Output the (X, Y) coordinate of the center of the cell containing the given text.  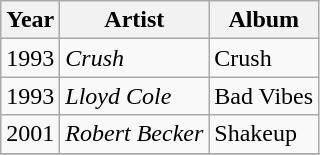
Shakeup (264, 134)
Robert Becker (134, 134)
Lloyd Cole (134, 96)
Artist (134, 20)
2001 (30, 134)
Bad Vibes (264, 96)
Year (30, 20)
Album (264, 20)
